Detect which cell encompasses the target text, then output its (X, Y) center coordinate. 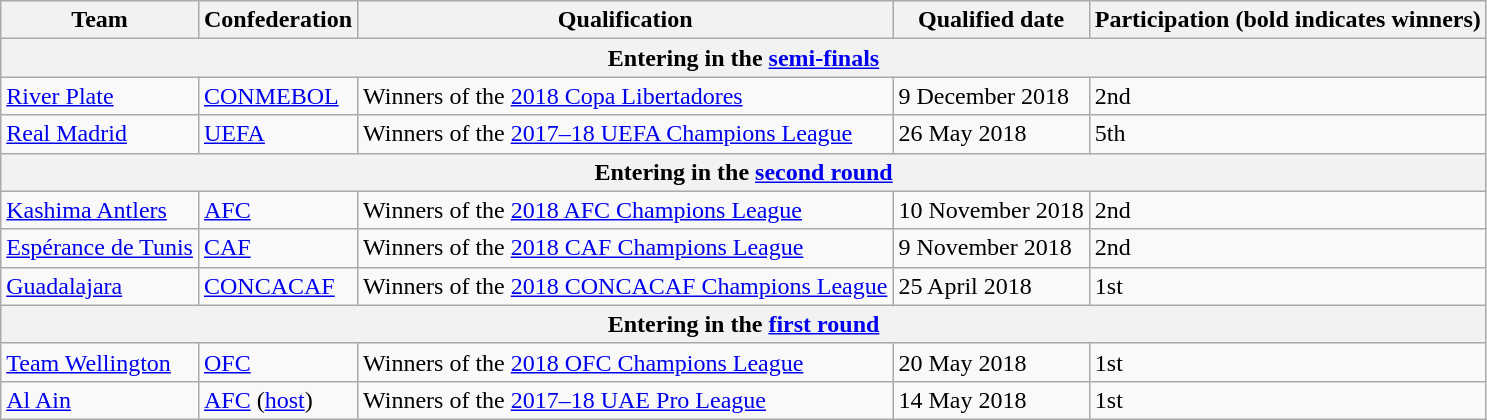
20 May 2018 (991, 362)
Qualification (626, 20)
Winners of the 2017–18 UAE Pro League (626, 400)
9 December 2018 (991, 96)
Winners of the 2018 OFC Champions League (626, 362)
Participation (bold indicates winners) (1288, 20)
CAF (278, 248)
AFC (278, 210)
Confederation (278, 20)
25 April 2018 (991, 286)
Al Ain (100, 400)
Winners of the 2018 CONCACAF Champions League (626, 286)
10 November 2018 (991, 210)
Guadalajara (100, 286)
Entering in the second round (744, 172)
River Plate (100, 96)
Winners of the 2018 AFC Champions League (626, 210)
26 May 2018 (991, 134)
Winners of the 2018 Copa Libertadores (626, 96)
AFC (host) (278, 400)
Winners of the 2018 CAF Champions League (626, 248)
OFC (278, 362)
Team (100, 20)
Entering in the semi-finals (744, 58)
Real Madrid (100, 134)
Team Wellington (100, 362)
Entering in the first round (744, 324)
14 May 2018 (991, 400)
Qualified date (991, 20)
Winners of the 2017–18 UEFA Champions League (626, 134)
5th (1288, 134)
CONCACAF (278, 286)
Kashima Antlers (100, 210)
Espérance de Tunis (100, 248)
CONMEBOL (278, 96)
UEFA (278, 134)
9 November 2018 (991, 248)
